Output the (x, y) coordinate of the center of the cell containing the given text.  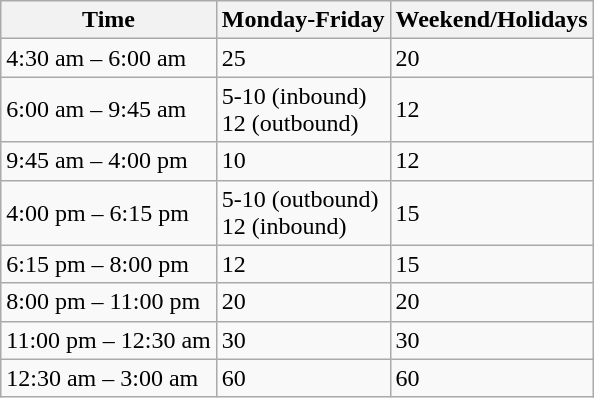
5-10 (outbound) 12 (inbound) (303, 212)
4:00 pm – 6:15 pm (109, 212)
8:00 pm – 11:00 pm (109, 302)
6:15 pm – 8:00 pm (109, 264)
12:30 am – 3:00 am (109, 378)
9:45 am – 4:00 pm (109, 161)
Time (109, 20)
5-10 (inbound) 12 (outbound) (303, 110)
Monday-Friday (303, 20)
10 (303, 161)
6:00 am – 9:45 am (109, 110)
Weekend/Holidays (492, 20)
25 (303, 58)
11:00 pm – 12:30 am (109, 340)
4:30 am – 6:00 am (109, 58)
